Find where the given text appears and provide that cell's center as (X, Y) coordinate. 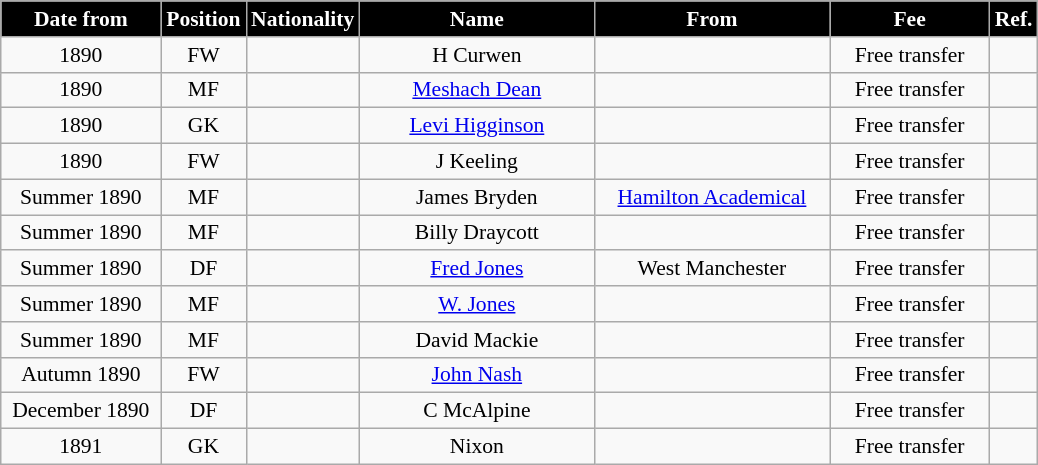
J Keeling (476, 162)
Name (476, 19)
Ref. (1014, 19)
West Manchester (712, 269)
Date from (81, 19)
Fee (910, 19)
Position (204, 19)
Billy Draycott (476, 233)
Hamilton Academical (712, 197)
December 1890 (81, 411)
1891 (81, 447)
H Curwen (476, 55)
James Bryden (476, 197)
Nationality (302, 19)
Autumn 1890 (81, 375)
David Mackie (476, 340)
From (712, 19)
W. Jones (476, 304)
Fred Jones (476, 269)
Nixon (476, 447)
C McAlpine (476, 411)
Levi Higginson (476, 126)
John Nash (476, 375)
Meshach Dean (476, 90)
